For the text-containing cell, return its midpoint in [x, y] coordinate format. 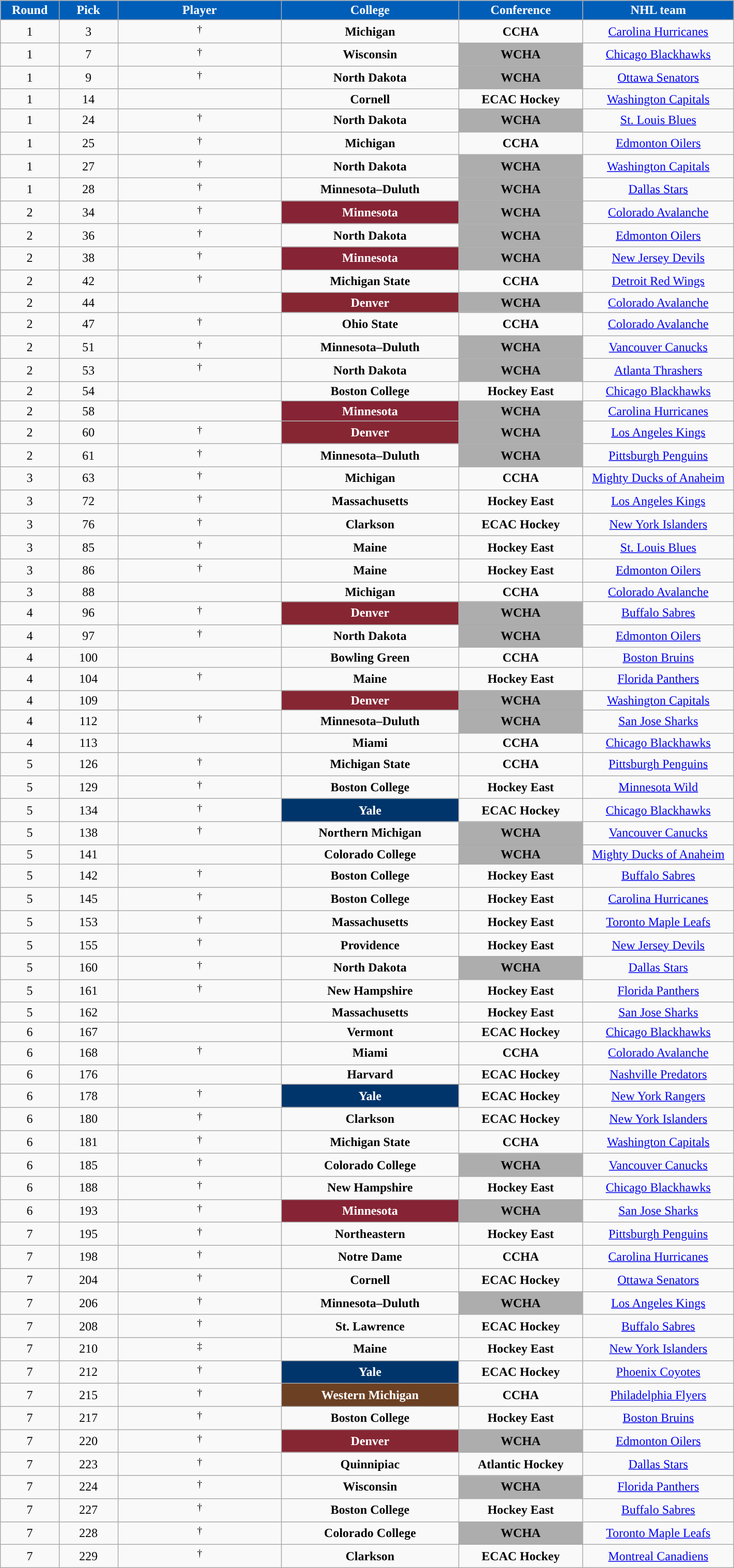
Nashville Predators [658, 1074]
104 [88, 679]
60 [88, 433]
‡ [199, 1349]
109 [88, 700]
178 [88, 1096]
217 [88, 1418]
141 [88, 854]
36 [88, 236]
129 [88, 787]
44 [88, 303]
Detroit Red Wings [658, 281]
113 [88, 743]
138 [88, 834]
204 [88, 1280]
Philadelphia Flyers [658, 1395]
54 [88, 391]
58 [88, 411]
112 [88, 722]
134 [88, 810]
14 [88, 99]
Player [199, 10]
100 [88, 657]
Vermont [370, 1032]
198 [88, 1257]
42 [88, 281]
229 [88, 1557]
Northeastern [370, 1234]
210 [88, 1349]
72 [88, 501]
Notre Dame [370, 1257]
188 [88, 1188]
168 [88, 1054]
88 [88, 592]
181 [88, 1142]
180 [88, 1119]
223 [88, 1464]
206 [88, 1304]
College [370, 10]
47 [88, 324]
155 [88, 945]
Quinnipiac [370, 1464]
Bowling Green [370, 657]
27 [88, 166]
51 [88, 347]
153 [88, 922]
Ohio State [370, 324]
161 [88, 991]
185 [88, 1165]
86 [88, 570]
227 [88, 1510]
53 [88, 370]
96 [88, 614]
85 [88, 547]
228 [88, 1533]
215 [88, 1395]
Round [30, 10]
Atlantic Hockey [520, 1464]
St. Lawrence [370, 1326]
Pick [88, 10]
193 [88, 1211]
Providence [370, 945]
25 [88, 144]
97 [88, 636]
Phoenix Coyotes [658, 1372]
195 [88, 1234]
212 [88, 1372]
160 [88, 968]
34 [88, 213]
76 [88, 525]
24 [88, 121]
Atlanta Thrashers [658, 370]
61 [88, 456]
New York Rangers [658, 1096]
9 [88, 77]
162 [88, 1012]
176 [88, 1074]
28 [88, 189]
Western Michigan [370, 1395]
224 [88, 1487]
142 [88, 876]
Minnesota Wild [658, 787]
126 [88, 764]
167 [88, 1032]
220 [88, 1441]
NHL team [658, 10]
38 [88, 258]
208 [88, 1326]
Northern Michigan [370, 834]
Harvard [370, 1074]
Conference [520, 10]
63 [88, 478]
Montreal Canadiens [658, 1557]
145 [88, 899]
